Return the [X, Y] coordinate for the center point of the cell that contains the specified text.  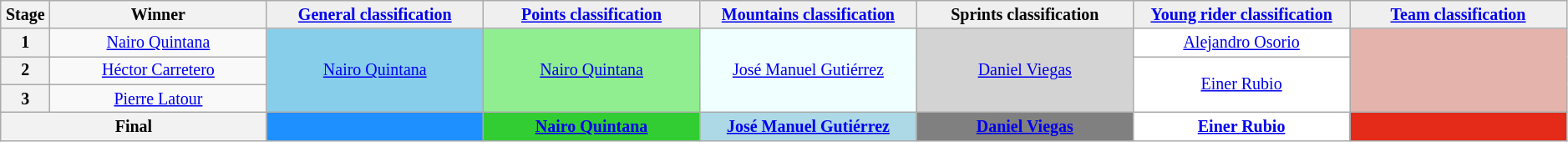
Mountains classification [809, 15]
Sprints classification [1024, 15]
1 [25, 43]
Héctor Carretero [159, 70]
Stage [25, 15]
Team classification [1459, 15]
Young rider classification [1241, 15]
Winner [159, 15]
Final [134, 127]
3 [25, 99]
General classification [374, 15]
Points classification [591, 15]
Pierre Latour [159, 99]
Alejandro Osorio [1241, 43]
2 [25, 70]
